Provide the [X, Y] coordinate of the cell's center where the given text is located.  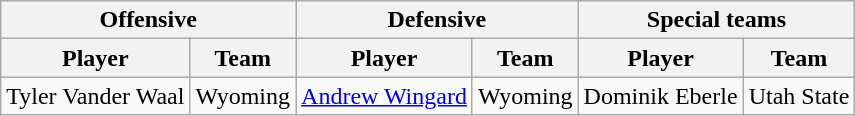
Special teams [716, 20]
Defensive [438, 20]
Offensive [148, 20]
Andrew Wingard [384, 96]
Utah State [799, 96]
Dominik Eberle [660, 96]
Tyler Vander Waal [96, 96]
